Locate the cell with the specified text and output its (X, Y) center coordinate. 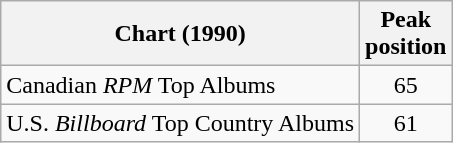
Chart (1990) (180, 34)
Peakposition (406, 34)
61 (406, 123)
U.S. Billboard Top Country Albums (180, 123)
65 (406, 85)
Canadian RPM Top Albums (180, 85)
